Locate the cell with the specified text and output its (X, Y) center coordinate. 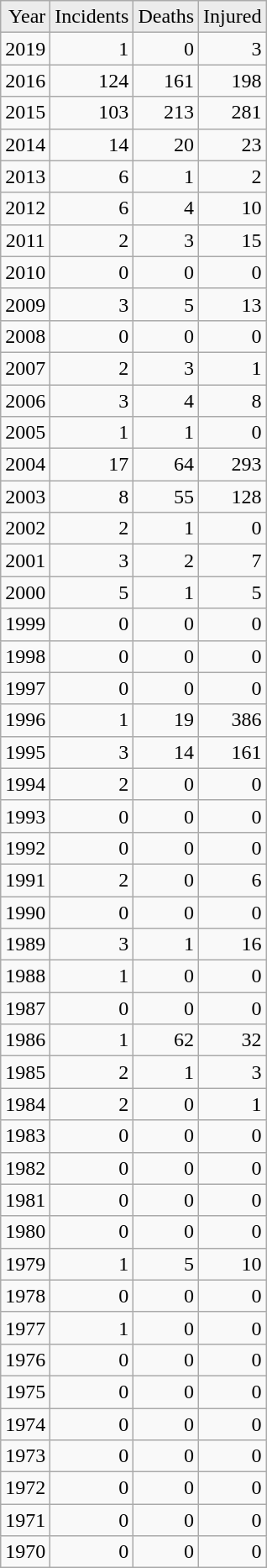
1975 (25, 1392)
1986 (25, 1040)
198 (233, 81)
1999 (25, 624)
1981 (25, 1200)
213 (166, 113)
1984 (25, 1104)
16 (233, 944)
2000 (25, 592)
2009 (25, 304)
Incidents (92, 17)
1992 (25, 848)
1973 (25, 1456)
23 (233, 145)
Injured (233, 17)
1991 (25, 880)
1972 (25, 1488)
2014 (25, 145)
2011 (25, 240)
293 (233, 465)
2010 (25, 272)
2019 (25, 49)
2006 (25, 401)
17 (92, 465)
1996 (25, 720)
1976 (25, 1360)
1977 (25, 1328)
Year (25, 17)
19 (166, 720)
32 (233, 1040)
2004 (25, 465)
281 (233, 113)
64 (166, 465)
13 (233, 304)
1988 (25, 976)
1994 (25, 784)
1980 (25, 1232)
7 (233, 560)
2005 (25, 433)
1974 (25, 1424)
1998 (25, 656)
1978 (25, 1296)
55 (166, 497)
1983 (25, 1136)
2012 (25, 208)
1989 (25, 944)
62 (166, 1040)
1997 (25, 688)
20 (166, 145)
1987 (25, 1008)
1990 (25, 912)
2008 (25, 336)
2007 (25, 368)
2003 (25, 497)
1979 (25, 1264)
1995 (25, 752)
15 (233, 240)
1982 (25, 1168)
1971 (25, 1520)
103 (92, 113)
2015 (25, 113)
Deaths (166, 17)
1985 (25, 1072)
1970 (25, 1552)
128 (233, 497)
124 (92, 81)
1993 (25, 816)
2013 (25, 176)
386 (233, 720)
2002 (25, 529)
2001 (25, 560)
2016 (25, 81)
